Output the (X, Y) coordinate of the center of the cell containing the given text.  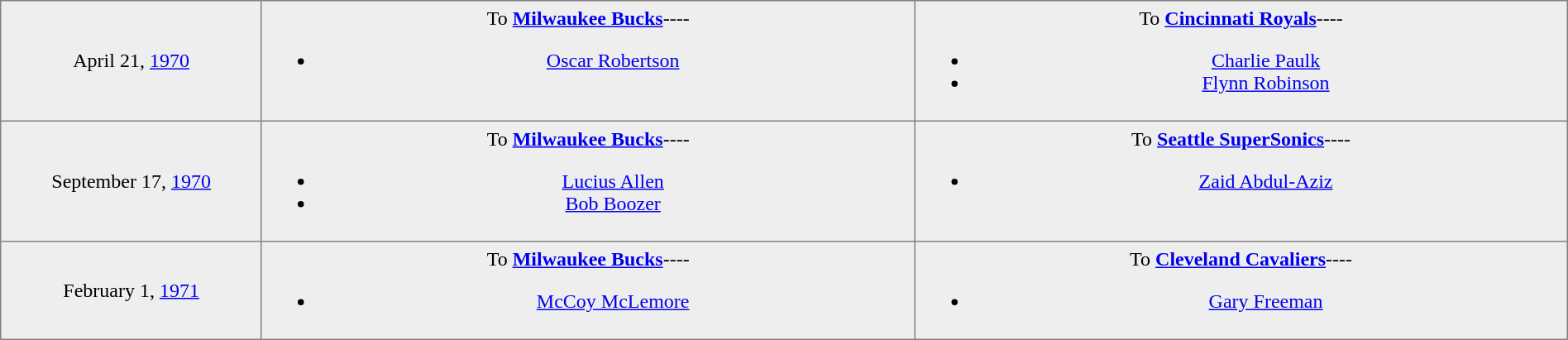
To Milwaukee Bucks----McCoy McLemore (587, 290)
To Cincinnati Royals----Charlie PaulkFlynn Robinson (1241, 61)
September 17, 1970 (131, 181)
February 1, 1971 (131, 290)
To Milwaukee Bucks----Oscar Robertson (587, 61)
To Cleveland Cavaliers----Gary Freeman (1241, 290)
To Seattle SuperSonics----Zaid Abdul-Aziz (1241, 181)
April 21, 1970 (131, 61)
To Milwaukee Bucks----Lucius AllenBob Boozer (587, 181)
